From the cell containing the given text, extract its center point as (X, Y) coordinate. 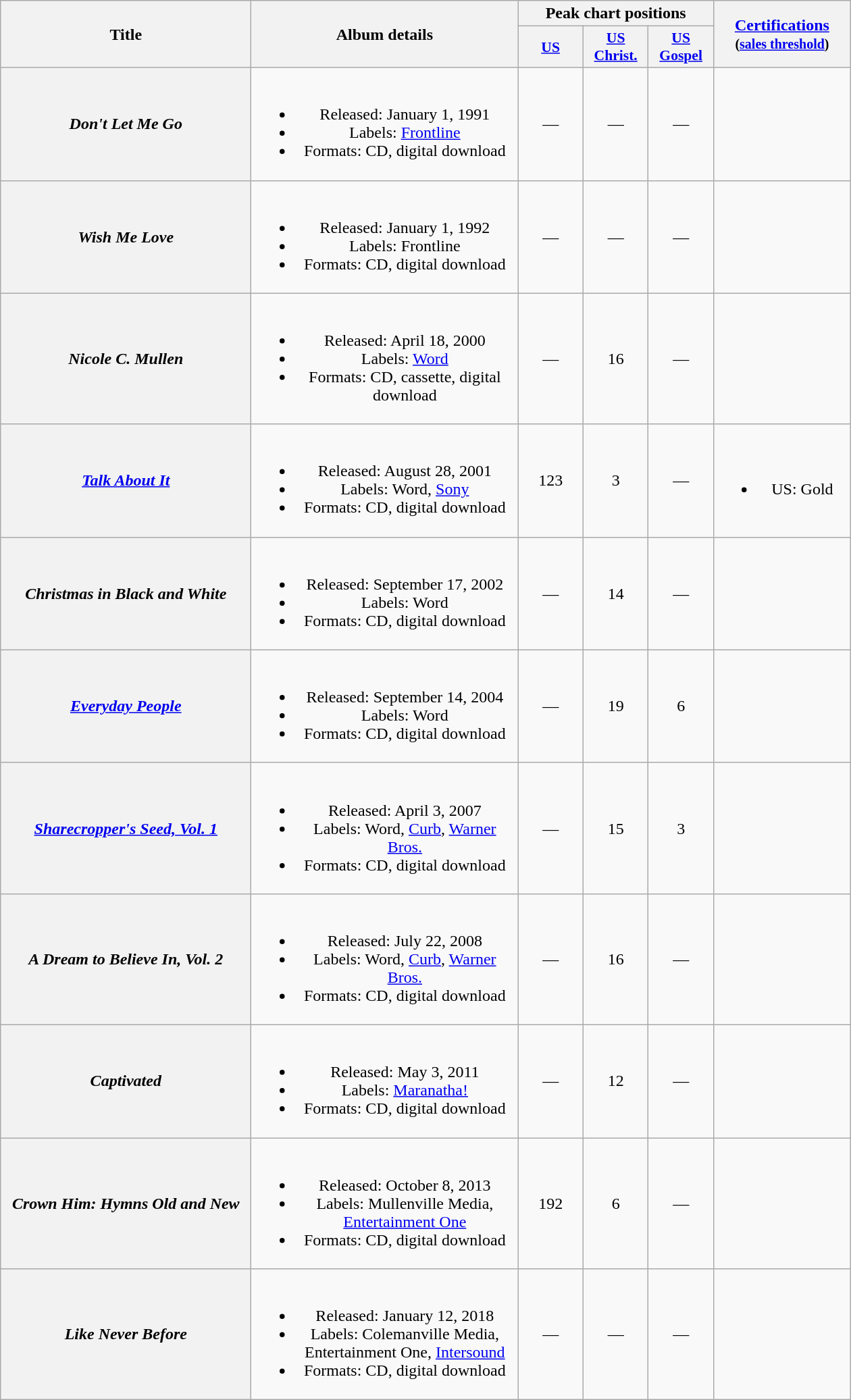
Released: August 28, 2001Labels: Word, SonyFormats: CD, digital download (385, 481)
19 (616, 706)
12 (616, 1081)
Released: January 12, 2018Labels: Colemanville Media, Entertainment One, Intersound Formats: CD, digital download (385, 1334)
Like Never Before (126, 1334)
Captivated (126, 1081)
USGospel (681, 47)
192 (551, 1203)
Everyday People (126, 706)
Released: September 14, 2004Labels: Word Formats: CD, digital download (385, 706)
Sharecropper's Seed, Vol. 1 (126, 828)
Crown Him: Hymns Old and New (126, 1203)
Wish Me Love (126, 236)
Released: October 8, 2013Labels: Mullenville Media, Entertainment One Formats: CD, digital download (385, 1203)
123 (551, 481)
Certifications(sales threshold) (782, 34)
A Dream to Believe In, Vol. 2 (126, 959)
US (551, 47)
Album details (385, 34)
Released: January 1, 1991Labels: Frontline Formats: CD, digital download (385, 124)
Released: April 18, 2000Labels: Word Formats: CD, cassette, digital download (385, 359)
US: Gold (782, 481)
Peak chart positions (616, 14)
Christmas in Black and White (126, 593)
14 (616, 593)
Released: May 3, 2011Labels: Maranatha! Formats: CD, digital download (385, 1081)
Released: April 3, 2007Labels: Word, Curb, Warner Bros. Formats: CD, digital download (385, 828)
15 (616, 828)
Talk About It (126, 481)
Released: September 17, 2002Labels: Word Formats: CD, digital download (385, 593)
USChrist. (616, 47)
Title (126, 34)
Don't Let Me Go (126, 124)
Released: January 1, 1992Labels: FrontlineFormats: CD, digital download (385, 236)
Nicole C. Mullen (126, 359)
Released: July 22, 2008Labels: Word, Curb, Warner Bros. Formats: CD, digital download (385, 959)
